Determine the (x, y) coordinate at the center of the cell enclosing the given text.  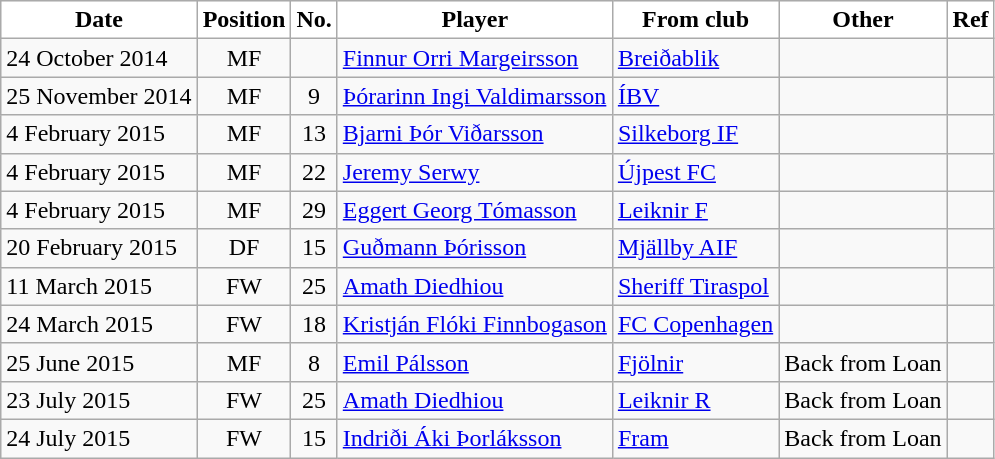
No. (314, 20)
Bjarni Þór Viðarsson (474, 134)
Finnur Orri Margeirsson (474, 58)
FC Copenhagen (695, 324)
Indriði Áki Þorláksson (474, 438)
Date (99, 20)
23 July 2015 (99, 400)
29 (314, 210)
Újpest FC (695, 172)
Guðmann Þórisson (474, 248)
Leiknir F (695, 210)
Position (244, 20)
Kristján Flóki Finnbogason (474, 324)
Fram (695, 438)
Silkeborg IF (695, 134)
Player (474, 20)
9 (314, 96)
8 (314, 362)
Sheriff Tiraspol (695, 286)
13 (314, 134)
DF (244, 248)
18 (314, 324)
22 (314, 172)
24 July 2015 (99, 438)
Fjölnir (695, 362)
Mjällby AIF (695, 248)
24 March 2015 (99, 324)
Eggert Georg Tómasson (474, 210)
Other (863, 20)
25 June 2015 (99, 362)
Leiknir R (695, 400)
Þórarinn Ingi Valdimarsson (474, 96)
11 March 2015 (99, 286)
Jeremy Serwy (474, 172)
ÍBV (695, 96)
Ref (970, 20)
25 November 2014 (99, 96)
24 October 2014 (99, 58)
Emil Pálsson (474, 362)
20 February 2015 (99, 248)
Breiðablik (695, 58)
From club (695, 20)
